Identify which cell holds the provided text, then report its [x, y] central coordinate. 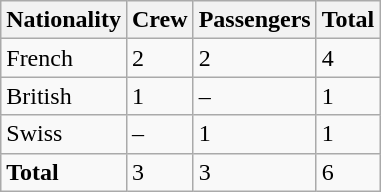
6 [348, 172]
Nationality [64, 20]
Passengers [254, 20]
British [64, 96]
Swiss [64, 134]
French [64, 58]
4 [348, 58]
Crew [160, 20]
